Return (X, Y) of the center of cell containing provided text 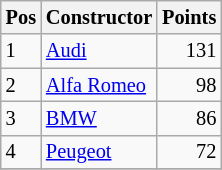
1 (21, 51)
BMW (99, 118)
98 (189, 85)
86 (189, 118)
Pos (21, 17)
Audi (99, 51)
Peugeot (99, 152)
4 (21, 152)
72 (189, 152)
3 (21, 118)
Constructor (99, 17)
131 (189, 51)
2 (21, 85)
Points (189, 17)
Alfa Romeo (99, 85)
